For the text-containing cell, return its midpoint in (X, Y) coordinate format. 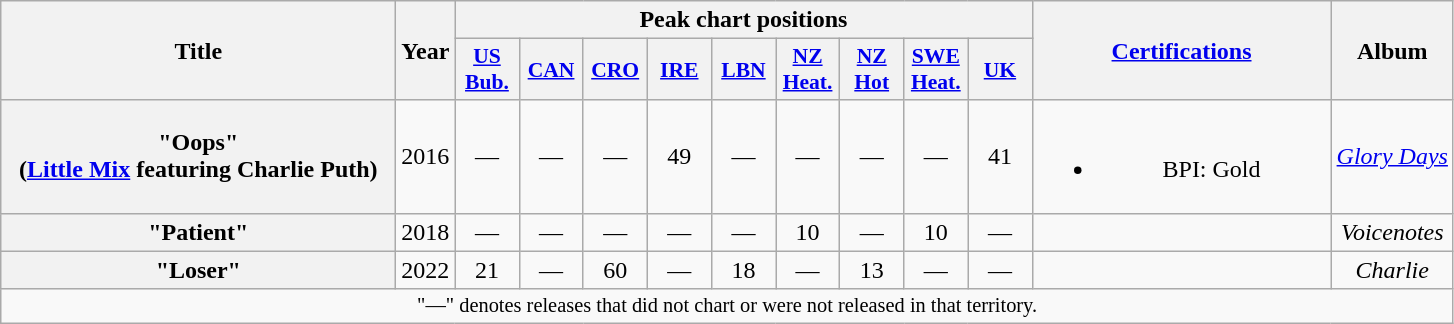
41 (1000, 156)
"—" denotes releases that did not chart or were not released in that territory. (728, 306)
Year (426, 50)
Voicenotes (1392, 232)
NZHeat. (808, 70)
"Loser" (198, 270)
"Patient" (198, 232)
NZHot (872, 70)
CAN (551, 70)
LBN (743, 70)
2018 (426, 232)
49 (679, 156)
2016 (426, 156)
Album (1392, 50)
Glory Days (1392, 156)
Certifications (1182, 50)
13 (872, 270)
"Oops"(Little Mix featuring Charlie Puth) (198, 156)
21 (487, 270)
18 (743, 270)
UK (1000, 70)
IRE (679, 70)
USBub. (487, 70)
Peak chart positions (744, 20)
2022 (426, 270)
CRO (615, 70)
SWEHeat. (936, 70)
Charlie (1392, 270)
BPI: Gold (1182, 156)
Title (198, 50)
60 (615, 270)
